Scan for the cell matching the given text and deliver its [x, y] coordinate at center. 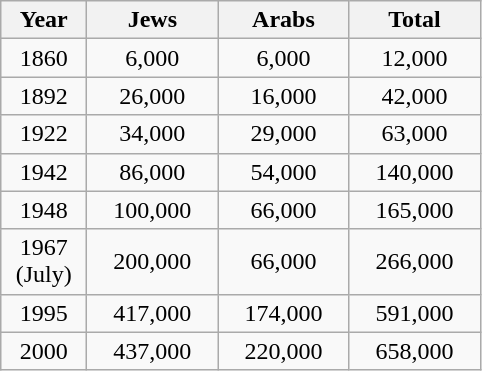
Jews [152, 20]
658,000 [414, 351]
1967 (July) [44, 262]
140,000 [414, 172]
29,000 [284, 134]
165,000 [414, 210]
437,000 [152, 351]
86,000 [152, 172]
1922 [44, 134]
1942 [44, 172]
Total [414, 20]
591,000 [414, 313]
26,000 [152, 96]
63,000 [414, 134]
1948 [44, 210]
54,000 [284, 172]
42,000 [414, 96]
417,000 [152, 313]
1860 [44, 58]
200,000 [152, 262]
1995 [44, 313]
1892 [44, 96]
100,000 [152, 210]
34,000 [152, 134]
12,000 [414, 58]
2000 [44, 351]
266,000 [414, 262]
Year [44, 20]
Arabs [284, 20]
220,000 [284, 351]
174,000 [284, 313]
16,000 [284, 96]
